From the cell containing the given text, extract its center point as [X, Y] coordinate. 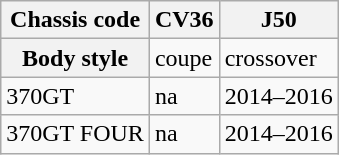
J50 [278, 20]
Chassis code [76, 20]
370GT FOUR [76, 134]
crossover [278, 58]
CV36 [184, 20]
Body style [76, 58]
370GT [76, 96]
coupe [184, 58]
